Search for the cell housing the specified text and yield its (X, Y) center coordinate. 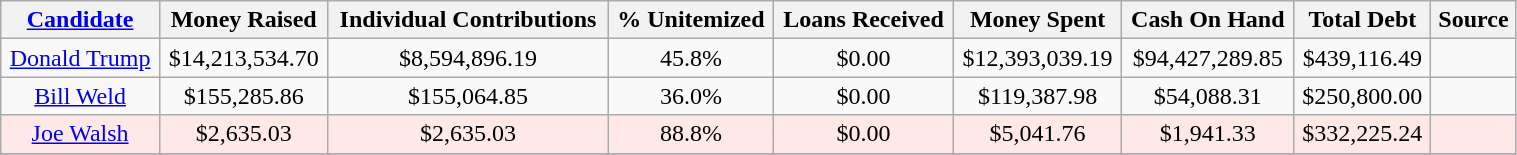
% Unitemized (691, 20)
Total Debt (1362, 20)
$119,387.98 (1037, 96)
Loans Received (864, 20)
Bill Weld (80, 96)
Money Raised (243, 20)
$1,941.33 (1208, 134)
$14,213,534.70 (243, 58)
$155,064.85 (468, 96)
Money Spent (1037, 20)
Individual Contributions (468, 20)
36.0% (691, 96)
Donald Trump (80, 58)
88.8% (691, 134)
$5,041.76 (1037, 134)
$54,088.31 (1208, 96)
$12,393,039.19 (1037, 58)
Cash On Hand (1208, 20)
$155,285.86 (243, 96)
45.8% (691, 58)
$8,594,896.19 (468, 58)
Candidate (80, 20)
$94,427,289.85 (1208, 58)
Joe Walsh (80, 134)
$250,800.00 (1362, 96)
Source (1474, 20)
$439,116.49 (1362, 58)
$332,225.24 (1362, 134)
